Identify which cell holds the provided text, then report its (x, y) central coordinate. 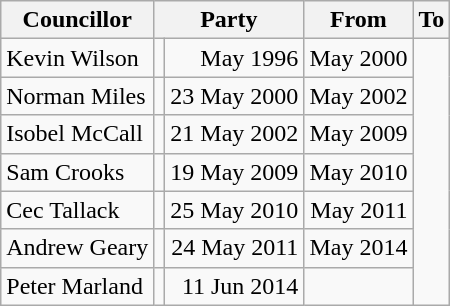
May 2014 (358, 248)
From (358, 20)
24 May 2011 (234, 248)
Andrew Geary (78, 248)
To (432, 20)
21 May 2002 (234, 134)
Kevin Wilson (78, 58)
23 May 2000 (234, 96)
11 Jun 2014 (234, 286)
May 2011 (358, 210)
25 May 2010 (234, 210)
Norman Miles (78, 96)
May 2002 (358, 96)
Peter Marland (78, 286)
Party (229, 20)
May 2010 (358, 172)
May 2000 (358, 58)
Cec Tallack (78, 210)
May 2009 (358, 134)
May 1996 (234, 58)
Councillor (78, 20)
Sam Crooks (78, 172)
Isobel McCall (78, 134)
19 May 2009 (234, 172)
